Identify which cell holds the provided text, then report its [x, y] central coordinate. 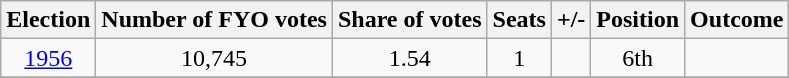
1 [519, 58]
1.54 [410, 58]
6th [638, 58]
Number of FYO votes [214, 20]
1956 [48, 58]
Election [48, 20]
Position [638, 20]
Share of votes [410, 20]
Outcome [737, 20]
Seats [519, 20]
10,745 [214, 58]
+/- [570, 20]
